Determine the [X, Y] coordinate at the center of the cell enclosing the given text.  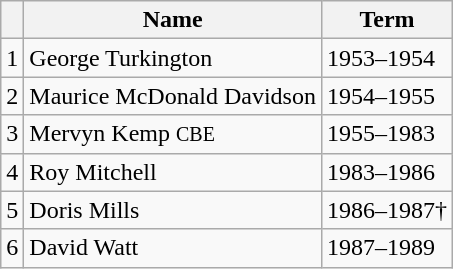
3 [12, 134]
Maurice McDonald Davidson [173, 96]
1 [12, 58]
5 [12, 210]
4 [12, 172]
Mervyn Kemp CBE [173, 134]
Roy Mitchell [173, 172]
Name [173, 20]
Term [386, 20]
Doris Mills [173, 210]
6 [12, 248]
George Turkington [173, 58]
2 [12, 96]
1953–1954 [386, 58]
1987–1989 [386, 248]
1983–1986 [386, 172]
David Watt [173, 248]
1955–1983 [386, 134]
1954–1955 [386, 96]
1986–1987† [386, 210]
